Determine the [X, Y] coordinate at the center of the cell enclosing the given text.  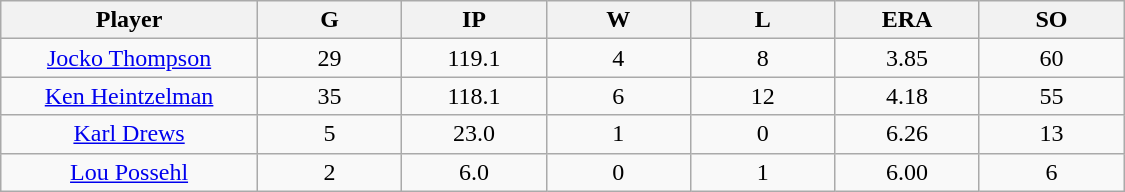
55 [1051, 96]
13 [1051, 134]
4 [618, 58]
SO [1051, 20]
12 [763, 96]
W [618, 20]
Player [130, 20]
Karl Drews [130, 134]
6.00 [907, 172]
3.85 [907, 58]
35 [329, 96]
118.1 [474, 96]
60 [1051, 58]
L [763, 20]
6.0 [474, 172]
2 [329, 172]
4.18 [907, 96]
5 [329, 134]
ERA [907, 20]
G [329, 20]
29 [329, 58]
Jocko Thompson [130, 58]
6.26 [907, 134]
119.1 [474, 58]
IP [474, 20]
23.0 [474, 134]
Ken Heintzelman [130, 96]
8 [763, 58]
Lou Possehl [130, 172]
